Capture the cell that displays the provided text and extract its (X, Y) central coordinate. 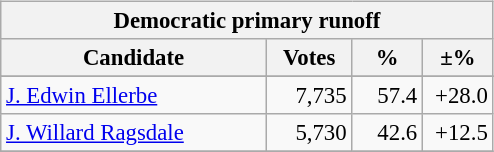
7,735 (309, 96)
+12.5 (458, 133)
+28.0 (458, 96)
42.6 (388, 133)
Candidate (134, 58)
% (388, 58)
J. Willard Ragsdale (134, 133)
J. Edwin Ellerbe (134, 96)
5,730 (309, 133)
57.4 (388, 96)
Democratic primary runoff (247, 21)
Votes (309, 58)
±% (458, 58)
